Find where the given text appears and provide that cell's center as (x, y) coordinate. 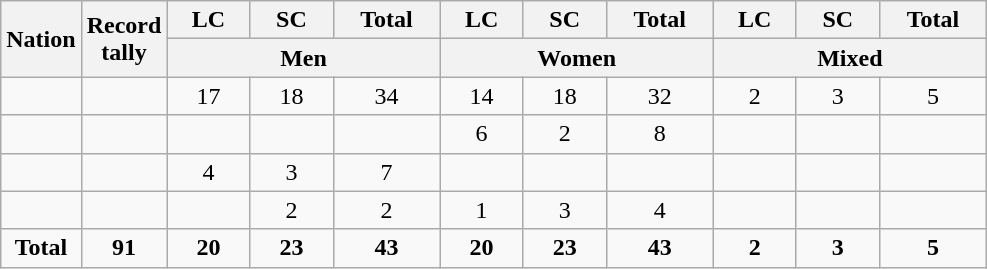
Nation (41, 39)
1 (482, 210)
6 (482, 134)
14 (482, 96)
8 (660, 134)
34 (386, 96)
17 (208, 96)
91 (124, 248)
32 (660, 96)
Mixed (850, 58)
7 (386, 172)
Recordtally (124, 39)
Women (576, 58)
Men (304, 58)
